Provide the (X, Y) coordinate of the cell's center where the given text is located.  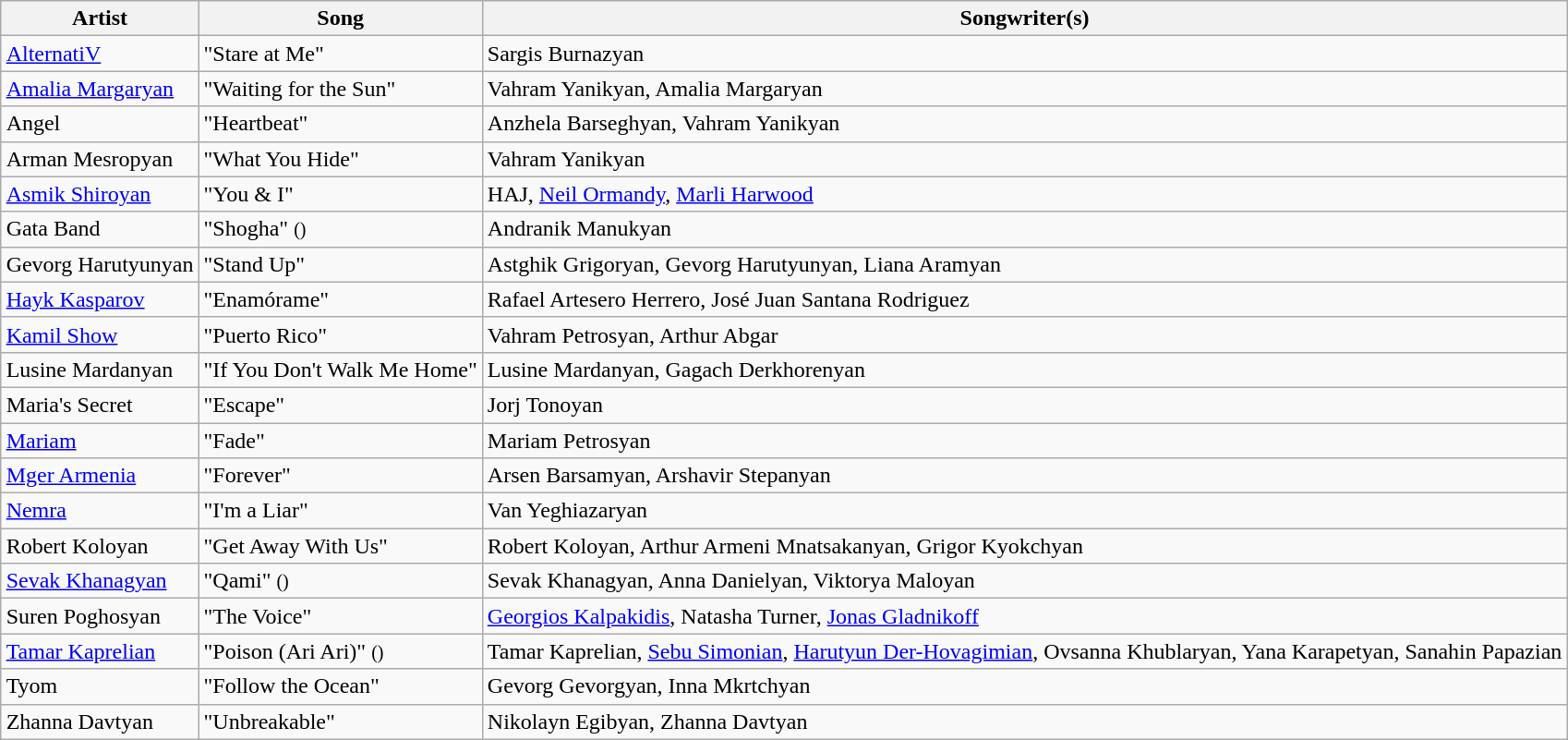
Artist (100, 18)
Vahram Yanikyan, Amalia Margaryan (1025, 89)
Mariam (100, 441)
Astghik Grigoryan, Gevorg Harutyunyan, Liana Aramyan (1025, 264)
Van Yeghiazaryan (1025, 511)
"Get Away With Us" (340, 546)
Andranik Manukyan (1025, 229)
Zhanna Davtyan (100, 722)
Gata Band (100, 229)
"Stand Up" (340, 264)
"The Voice" (340, 616)
Rafael Artesero Herrero, José Juan Santana Rodriguez (1025, 299)
"Poison (Ari Ari)" () (340, 651)
Suren Poghosyan (100, 616)
Robert Koloyan (100, 546)
Vahram Yanikyan (1025, 159)
Asmik Shiroyan (100, 194)
Robert Koloyan, Arthur Armeni Mnatsakanyan, Grigor Kyokchyan (1025, 546)
Kamil Show (100, 334)
"Forever" (340, 476)
Maria's Secret (100, 405)
Tamar Kaprelian (100, 651)
Hayk Kasparov (100, 299)
Mariam Petrosyan (1025, 441)
Sevak Khanagyan, Anna Danielyan, Viktorya Maloyan (1025, 581)
Lusine Mardanyan, Gagach Derkhorenyan (1025, 370)
Sargis Burnazyan (1025, 54)
Tamar Kaprelian, Sebu Simonian, Harutyun Der-Hovagimian, Ovsanna Khublaryan, Yana Karapetyan, Sanahin Papazian (1025, 651)
"Enamórame" (340, 299)
"Puerto Rico" (340, 334)
"Escape" (340, 405)
Amalia Margaryan (100, 89)
Lusine Mardanyan (100, 370)
Anzhela Barseghyan, Vahram Yanikyan (1025, 124)
Arsen Barsamyan, Arshavir Stepanyan (1025, 476)
Nemra (100, 511)
Sevak Khanagyan (100, 581)
Jorj Tonoyan (1025, 405)
AlternatiV (100, 54)
"Unbreakable" (340, 722)
"Shogha" () (340, 229)
Gevorg Harutyunyan (100, 264)
Angel (100, 124)
"Waiting for the Sun" (340, 89)
Tyom (100, 686)
"Stare at Me" (340, 54)
"Follow the Ocean" (340, 686)
Songwriter(s) (1025, 18)
"You & I" (340, 194)
"What You Hide" (340, 159)
Gevorg Gevorgyan, Inna Mkrtchyan (1025, 686)
Arman Mesropyan (100, 159)
Vahram Petrosyan, Arthur Abgar (1025, 334)
"If You Don't Walk Me Home" (340, 370)
"Heartbeat" (340, 124)
Mger Armenia (100, 476)
HAJ, Neil Ormandy, Marli Harwood (1025, 194)
"Qami" () (340, 581)
Georgios Kalpakidis, Natasha Turner, Jonas Gladnikoff (1025, 616)
Song (340, 18)
Nikolayn Egibyan, Zhanna Davtyan (1025, 722)
"Fade" (340, 441)
"I'm a Liar" (340, 511)
